Return the [X, Y] coordinate for the center point of the cell that contains the specified text.  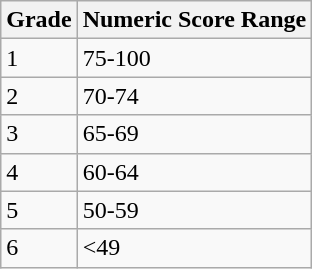
5 [39, 210]
3 [39, 134]
6 [39, 248]
65-69 [194, 134]
<49 [194, 248]
2 [39, 96]
60-64 [194, 172]
1 [39, 58]
Numeric Score Range [194, 20]
50-59 [194, 210]
70-74 [194, 96]
4 [39, 172]
Grade [39, 20]
75-100 [194, 58]
